Search for the cell housing the specified text and yield its [x, y] center coordinate. 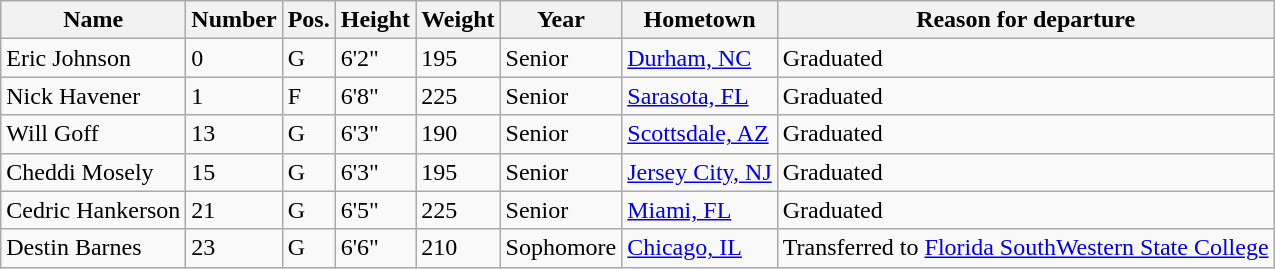
Name [94, 20]
Destin Barnes [94, 248]
Cheddi Mosely [94, 172]
Will Goff [94, 134]
Hometown [700, 20]
Scottsdale, AZ [700, 134]
21 [234, 210]
6'2" [375, 58]
210 [458, 248]
Height [375, 20]
6'6" [375, 248]
Cedric Hankerson [94, 210]
F [308, 96]
0 [234, 58]
Eric Johnson [94, 58]
Year [561, 20]
6'5" [375, 210]
Transferred to Florida SouthWestern State College [1026, 248]
Reason for departure [1026, 20]
Durham, NC [700, 58]
Number [234, 20]
6'8" [375, 96]
Chicago, IL [700, 248]
Jersey City, NJ [700, 172]
Sarasota, FL [700, 96]
190 [458, 134]
Sophomore [561, 248]
Pos. [308, 20]
15 [234, 172]
23 [234, 248]
13 [234, 134]
1 [234, 96]
Nick Havener [94, 96]
Miami, FL [700, 210]
Weight [458, 20]
